Scan for the cell matching the given text and deliver its (X, Y) coordinate at center. 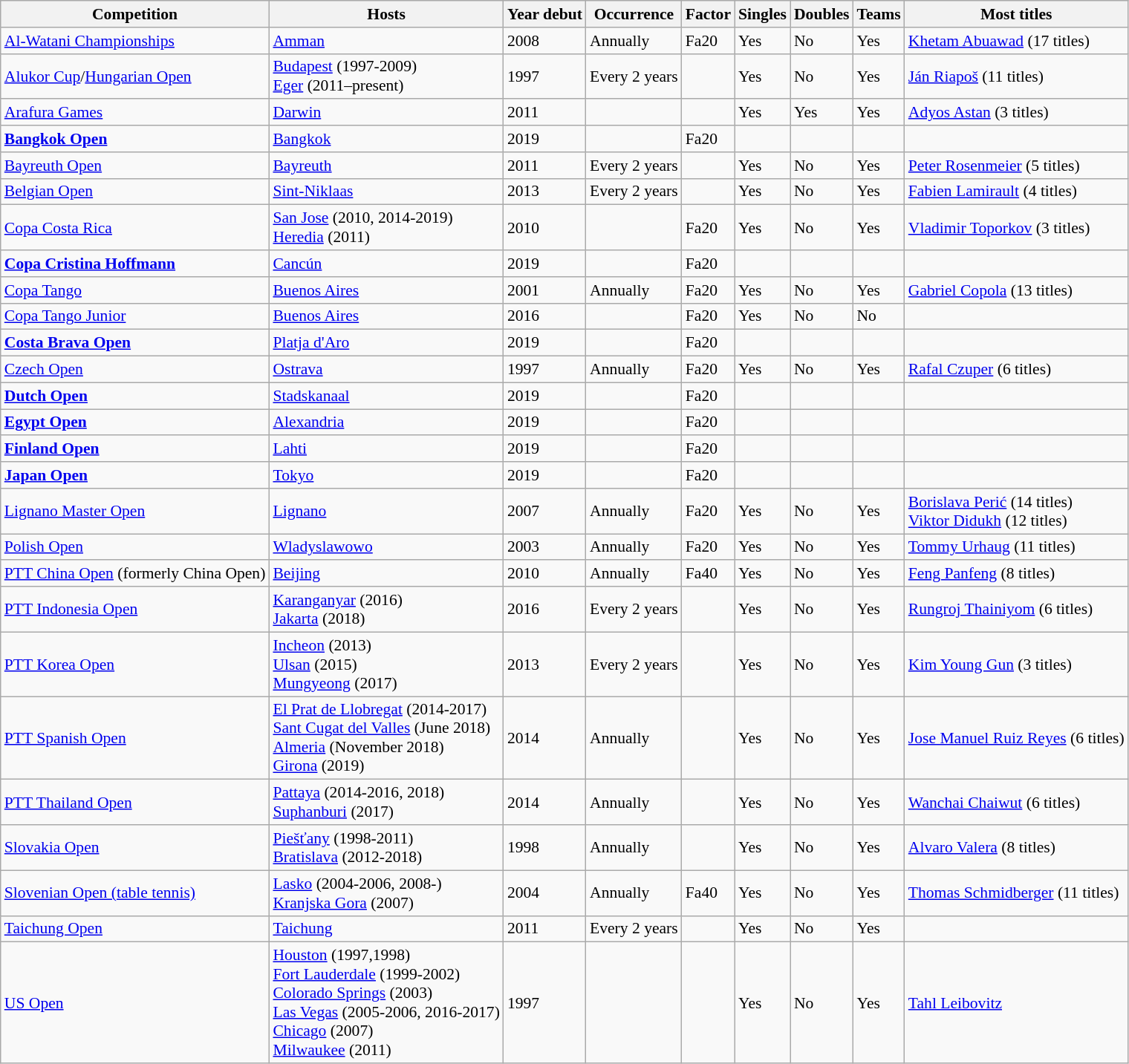
Karanganyar (2016) Jakarta (2018) (386, 609)
Lasko (2004-2006, 2008-) Kranjska Gora (2007) (386, 892)
2007 (545, 511)
Wanchai Chaiwut (6 titles) (1016, 802)
Feng Panfeng (8 titles) (1016, 574)
Borislava Perić (14 titles) Viktor Didukh (12 titles) (1016, 511)
Polish Open (135, 547)
Rafal Czuper (6 titles) (1016, 370)
Most titles (1016, 14)
2001 (545, 290)
Al-Watani Championships (135, 41)
Peter Rosenmeier (5 titles) (1016, 166)
Costa Brava Open (135, 343)
Bayreuth (386, 166)
PTT China Open (formerly China Open) (135, 574)
PTT Spanish Open (135, 738)
Finland Open (135, 449)
2004 (545, 892)
Teams (878, 14)
Rungroj Thainiyom (6 titles) (1016, 609)
Slovakia Open (135, 848)
Gabriel Copola (13 titles) (1016, 290)
Egypt Open (135, 422)
Belgian Open (135, 192)
1998 (545, 848)
Occurrence (634, 14)
Budapest (1997-2009) Eger (2011–present) (386, 76)
Hosts (386, 14)
Thomas Schmidberger (11 titles) (1016, 892)
Cancún (386, 264)
Taichung Open (135, 929)
Czech Open (135, 370)
2008 (545, 41)
Sint-Niklaas (386, 192)
Alukor Cup/Hungarian Open (135, 76)
Bangkok (386, 139)
Tommy Urhaug (11 titles) (1016, 547)
PTT Korea Open (135, 664)
Factor (709, 14)
Copa Tango Junior (135, 316)
Kim Young Gun (3 titles) (1016, 664)
Darwin (386, 113)
Vladimir Toporkov (3 titles) (1016, 227)
Houston (1997,1998) Fort Lauderdale (1999-2002) Colorado Springs (2003) Las Vegas (2005-2006, 2016-2017) Chicago (2007) Milwaukee (2011) (386, 1002)
Copa Cristina Hoffmann (135, 264)
Platja d'Aro (386, 343)
Lignano Master Open (135, 511)
Lignano (386, 511)
Tokyo (386, 475)
Bayreuth Open (135, 166)
Singles (762, 14)
Arafura Games (135, 113)
Alexandria (386, 422)
2003 (545, 547)
Bangkok Open (135, 139)
Taichung (386, 929)
Beijing (386, 574)
Lahti (386, 449)
Tahl Leibovitz (1016, 1002)
Doubles (821, 14)
Fabien Lamirault (4 titles) (1016, 192)
Ján Riapoš (11 titles) (1016, 76)
Year debut (545, 14)
Adyos Astan (3 titles) (1016, 113)
Copa Tango (135, 290)
Jose Manuel Ruiz Reyes (6 titles) (1016, 738)
Stadskanaal (386, 396)
Competition (135, 14)
PTT Thailand Open (135, 802)
San Jose (2010, 2014-2019) Heredia (2011) (386, 227)
El Prat de Llobregat (2014-2017) Sant Cugat del Valles (June 2018) Almeria (November 2018) Girona (2019) (386, 738)
Incheon (2013) Ulsan (2015) Mungyeong (2017) (386, 664)
Slovenian Open (table tennis) (135, 892)
Dutch Open (135, 396)
US Open (135, 1002)
Copa Costa Rica (135, 227)
Wladyslawowo (386, 547)
Pattaya (2014-2016, 2018) Suphanburi (2017) (386, 802)
Amman (386, 41)
Khetam Abuawad (17 titles) (1016, 41)
Piešťany (1998-2011) Bratislava (2012-2018) (386, 848)
Japan Open (135, 475)
PTT Indonesia Open (135, 609)
Alvaro Valera (8 titles) (1016, 848)
Ostrava (386, 370)
